Pinpoint the cell where the given text exists, returning its [x, y] midpoint coordinate. 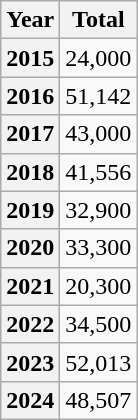
33,300 [98, 248]
41,556 [98, 172]
52,013 [98, 362]
2021 [30, 286]
2019 [30, 210]
34,500 [98, 324]
2022 [30, 324]
2015 [30, 58]
2024 [30, 400]
2016 [30, 96]
Year [30, 20]
2017 [30, 134]
2018 [30, 172]
24,000 [98, 58]
2023 [30, 362]
Total [98, 20]
2020 [30, 248]
20,300 [98, 286]
48,507 [98, 400]
51,142 [98, 96]
43,000 [98, 134]
32,900 [98, 210]
